Identify which cell holds the provided text, then report its [X, Y] central coordinate. 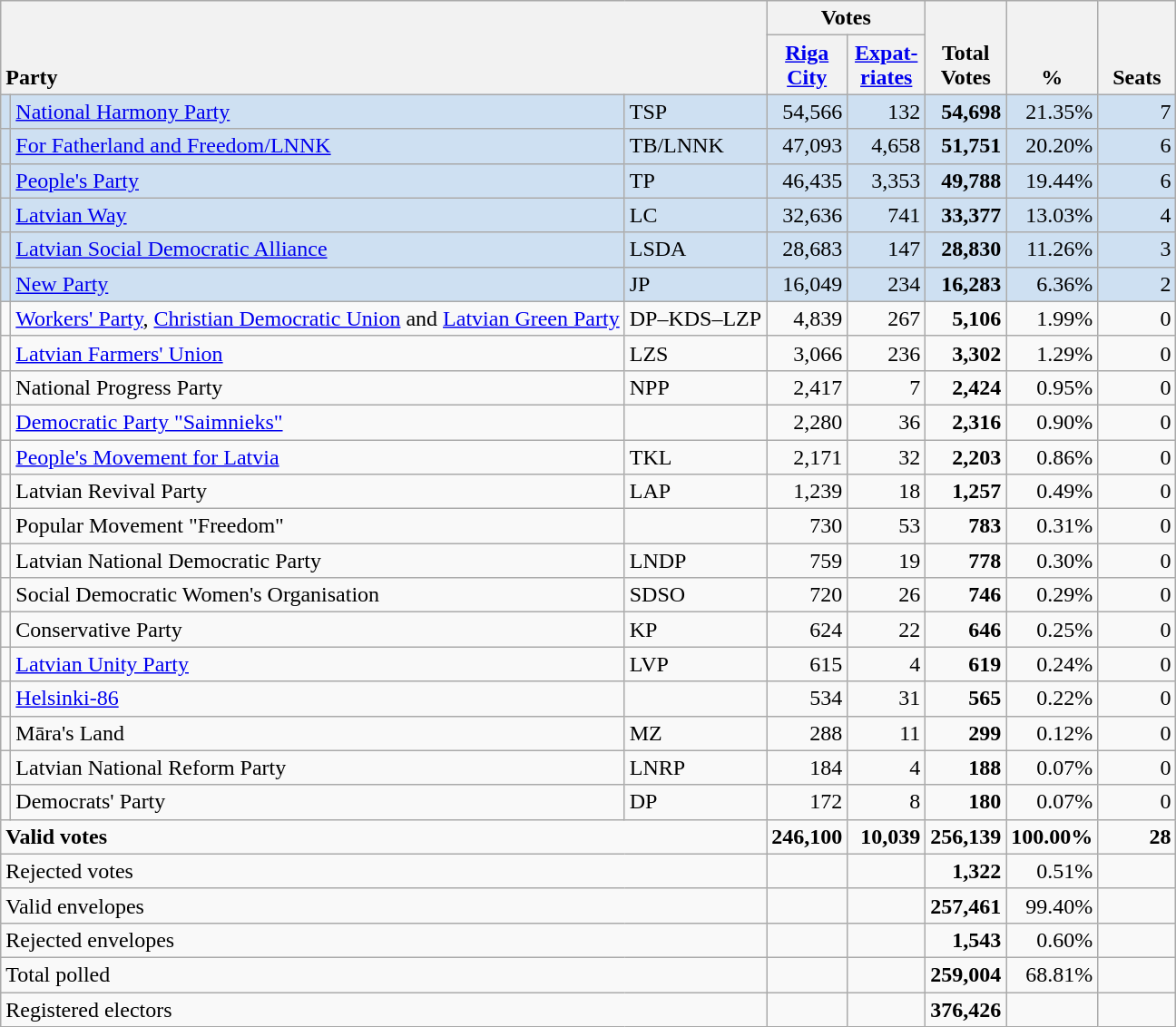
2,203 [965, 456]
2,424 [965, 387]
People's Movement for Latvia [318, 456]
TB/LNNK [695, 146]
0.25% [1053, 630]
LSDA [695, 249]
National Harmony Party [318, 112]
259,004 [965, 974]
1,239 [808, 492]
6.36% [1053, 284]
619 [965, 664]
TKL [695, 456]
4,839 [808, 318]
0.60% [1053, 940]
TP [695, 181]
33,377 [965, 215]
NPP [695, 387]
Latvian Revival Party [318, 492]
31 [887, 699]
32,636 [808, 215]
28,830 [965, 249]
28 [1137, 836]
SDSO [695, 595]
DP [695, 802]
49,788 [965, 181]
0.51% [1053, 871]
2,171 [808, 456]
46,435 [808, 181]
0.30% [1053, 561]
534 [808, 699]
2,280 [808, 422]
257,461 [965, 905]
Rejected votes [384, 871]
Expat- riates [887, 65]
11 [887, 733]
Māra's Land [318, 733]
236 [887, 353]
22 [887, 630]
646 [965, 630]
Democratic Party "Saimnieks" [318, 422]
Latvian Unity Party [318, 664]
32 [887, 456]
624 [808, 630]
% [1053, 47]
3,302 [965, 353]
188 [965, 768]
1,322 [965, 871]
0.22% [1053, 699]
Latvian Farmers' Union [318, 353]
68.81% [1053, 974]
184 [808, 768]
LNRP [695, 768]
0.31% [1053, 526]
21.35% [1053, 112]
LC [695, 215]
741 [887, 215]
Total Votes [965, 47]
13.03% [1053, 215]
54,566 [808, 112]
20.20% [1053, 146]
299 [965, 733]
730 [808, 526]
Seats [1137, 47]
Latvian Social Democratic Alliance [318, 249]
LVP [695, 664]
Latvian National Democratic Party [318, 561]
For Fatherland and Freedom/LNNK [318, 146]
2,316 [965, 422]
376,426 [965, 1010]
KP [695, 630]
2,417 [808, 387]
180 [965, 802]
47,093 [808, 146]
246,100 [808, 836]
1.29% [1053, 353]
1.99% [1053, 318]
288 [808, 733]
0.12% [1053, 733]
172 [808, 802]
53 [887, 526]
Party [384, 47]
Votes [846, 18]
565 [965, 699]
LAP [695, 492]
3,066 [808, 353]
615 [808, 664]
746 [965, 595]
99.40% [1053, 905]
3 [1137, 249]
Total polled [384, 974]
256,139 [965, 836]
51,751 [965, 146]
Latvian National Reform Party [318, 768]
100.00% [1053, 836]
720 [808, 595]
Democrats' Party [318, 802]
0.29% [1053, 595]
MZ [695, 733]
Rejected envelopes [384, 940]
759 [808, 561]
8 [887, 802]
26 [887, 595]
Popular Movement "Freedom" [318, 526]
DP–KDS–LZP [695, 318]
18 [887, 492]
2 [1137, 284]
28,683 [808, 249]
54,698 [965, 112]
19 [887, 561]
LZS [695, 353]
National Progress Party [318, 387]
10,039 [887, 836]
147 [887, 249]
TSP [695, 112]
Social Democratic Women's Organisation [318, 595]
Valid envelopes [384, 905]
New Party [318, 284]
1,543 [965, 940]
4,658 [887, 146]
LNDP [695, 561]
267 [887, 318]
JP [695, 284]
36 [887, 422]
0.95% [1053, 387]
132 [887, 112]
Registered electors [384, 1010]
Helsinki-86 [318, 699]
16,283 [965, 284]
234 [887, 284]
Workers' Party, Christian Democratic Union and Latvian Green Party [318, 318]
Latvian Way [318, 215]
3,353 [887, 181]
Valid votes [384, 836]
0.49% [1053, 492]
Riga City [808, 65]
5,106 [965, 318]
19.44% [1053, 181]
11.26% [1053, 249]
0.90% [1053, 422]
778 [965, 561]
0.24% [1053, 664]
1,257 [965, 492]
783 [965, 526]
Conservative Party [318, 630]
0.86% [1053, 456]
People's Party [318, 181]
16,049 [808, 284]
